Detect which cell encompasses the target text, then output its [x, y] center coordinate. 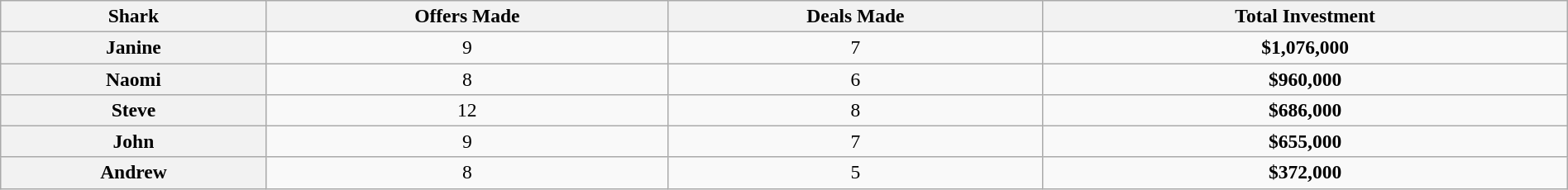
Total Investment [1305, 16]
Offers Made [467, 16]
$686,000 [1305, 110]
5 [855, 173]
Naomi [134, 78]
Andrew [134, 173]
6 [855, 78]
Janine [134, 47]
Shark [134, 16]
$1,076,000 [1305, 47]
12 [467, 110]
$372,000 [1305, 173]
$655,000 [1305, 141]
$960,000 [1305, 78]
Deals Made [855, 16]
John [134, 141]
Steve [134, 110]
